Return the (X, Y) coordinate for the center point of the cell that contains the specified text.  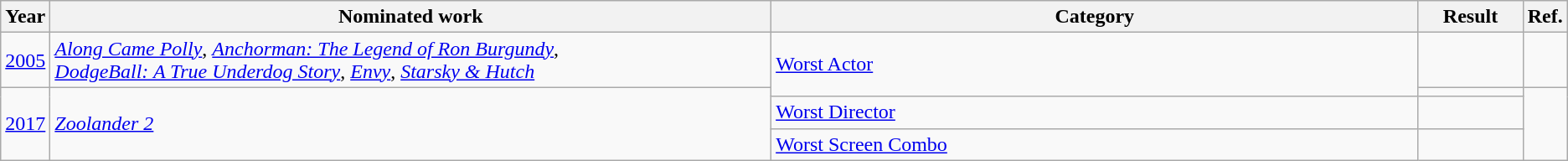
2017 (25, 124)
Nominated work (410, 17)
Worst Actor (1095, 65)
2005 (25, 60)
Zoolander 2 (410, 124)
Category (1095, 17)
Year (25, 17)
Worst Screen Combo (1095, 144)
Result (1471, 17)
Worst Director (1095, 112)
Ref. (1545, 17)
Along Came Polly, Anchorman: The Legend of Ron Burgundy,DodgeBall: A True Underdog Story, Envy, Starsky & Hutch (410, 60)
